Locate the cell with the specified text and output its [x, y] center coordinate. 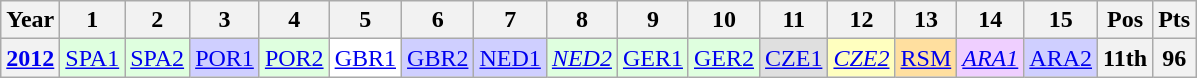
Pos [1126, 20]
1 [92, 20]
POR1 [225, 58]
10 [724, 20]
GER1 [652, 58]
7 [510, 20]
Year [30, 20]
NED1 [510, 58]
11 [794, 20]
13 [926, 20]
9 [652, 20]
POR2 [294, 58]
ARA2 [1061, 58]
5 [365, 20]
CZE1 [794, 58]
SPA1 [92, 58]
RSM [926, 58]
15 [1061, 20]
GBR1 [365, 58]
12 [862, 20]
SPA2 [158, 58]
96 [1174, 58]
8 [582, 20]
14 [990, 20]
3 [225, 20]
GER2 [724, 58]
2 [158, 20]
GBR2 [438, 58]
11th [1126, 58]
ARA1 [990, 58]
4 [294, 20]
6 [438, 20]
NED2 [582, 58]
CZE2 [862, 58]
2012 [30, 58]
Pts [1174, 20]
